For the text-containing cell, return its midpoint in (x, y) coordinate format. 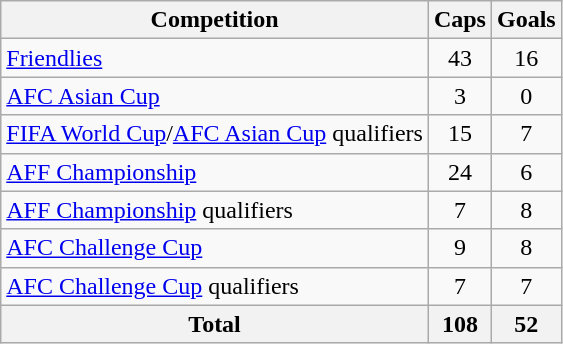
52 (526, 324)
AFC Challenge Cup (215, 248)
3 (460, 96)
Competition (215, 20)
15 (460, 134)
Goals (526, 20)
AFF Championship (215, 172)
108 (460, 324)
24 (460, 172)
16 (526, 58)
FIFA World Cup/AFC Asian Cup qualifiers (215, 134)
9 (460, 248)
Friendlies (215, 58)
6 (526, 172)
Caps (460, 20)
43 (460, 58)
AFF Championship qualifiers (215, 210)
Total (215, 324)
0 (526, 96)
AFC Challenge Cup qualifiers (215, 286)
AFC Asian Cup (215, 96)
